Locate the cell with the specified text and output its [x, y] center coordinate. 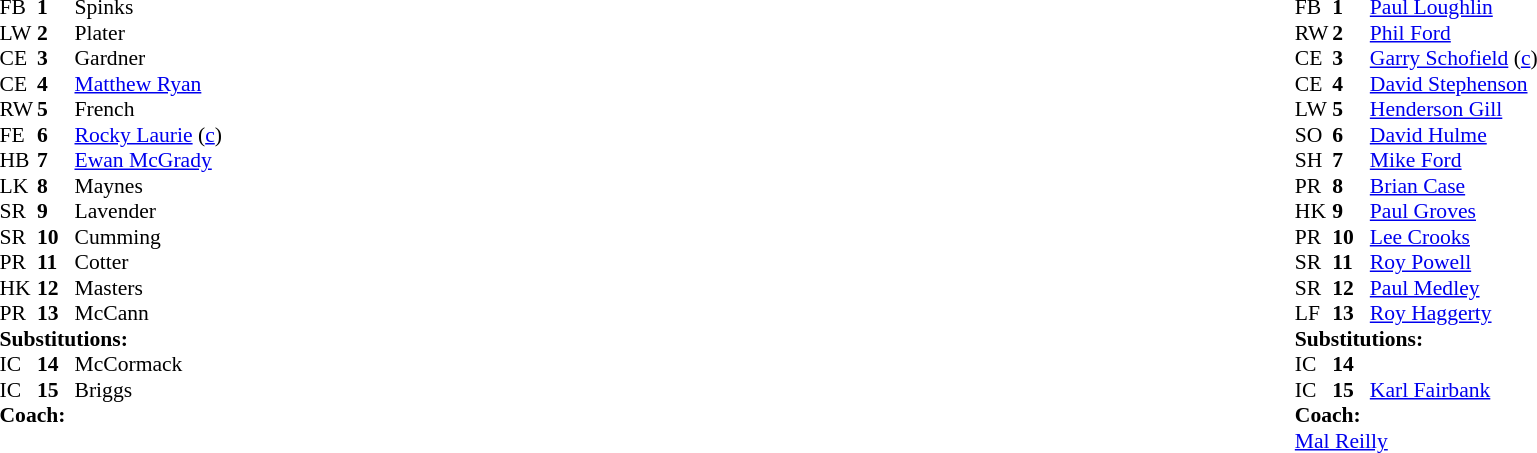
Gardner [148, 59]
SO [1314, 135]
Briggs [148, 390]
Cotter [148, 263]
French [148, 109]
Lavender [148, 211]
McCormack [148, 365]
Rocky Laurie (c) [148, 135]
Matthew Ryan [148, 84]
Masters [148, 288]
Substitutions: [111, 339]
McCann [148, 313]
Plater [148, 33]
Ewan McGrady [148, 161]
HB [19, 161]
SH [1314, 161]
LF [1314, 313]
Cumming [148, 237]
Maynes [148, 186]
Coach: [111, 415]
FE [19, 135]
LK [19, 186]
